Determine the (x, y) coordinate at the center of the cell enclosing the given text.  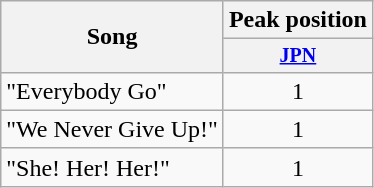
Peak position (298, 20)
"Everybody Go" (112, 91)
"We Never Give Up!" (112, 129)
"She! Her! Her!" (112, 167)
Song (112, 37)
JPN (298, 56)
